Provide the (X, Y) coordinate of the cell's center where the given text is located.  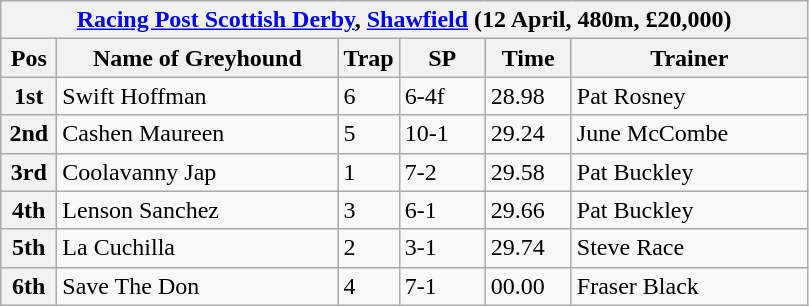
5th (29, 248)
2 (368, 248)
3 (368, 210)
6 (368, 96)
June McCombe (689, 134)
Pos (29, 58)
Racing Post Scottish Derby, Shawfield (12 April, 480m, £20,000) (404, 20)
3-1 (442, 248)
29.74 (528, 248)
29.58 (528, 172)
Swift Hoffman (198, 96)
Cashen Maureen (198, 134)
28.98 (528, 96)
4 (368, 286)
Lenson Sanchez (198, 210)
Pat Rosney (689, 96)
00.00 (528, 286)
3rd (29, 172)
Coolavanny Jap (198, 172)
Name of Greyhound (198, 58)
10-1 (442, 134)
6-1 (442, 210)
SP (442, 58)
7-2 (442, 172)
6-4f (442, 96)
5 (368, 134)
2nd (29, 134)
29.66 (528, 210)
4th (29, 210)
Trainer (689, 58)
7-1 (442, 286)
Trap (368, 58)
1st (29, 96)
29.24 (528, 134)
Fraser Black (689, 286)
1 (368, 172)
Save The Don (198, 286)
6th (29, 286)
La Cuchilla (198, 248)
Steve Race (689, 248)
Time (528, 58)
